Locate the cell with the specified text and output its (x, y) center coordinate. 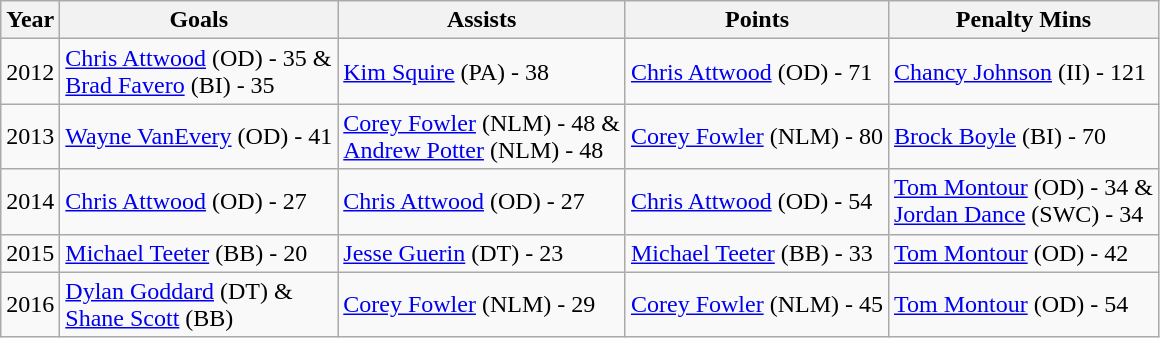
2012 (30, 72)
2013 (30, 136)
Dylan Goddard (DT) &Shane Scott (BB) (199, 304)
Chris Attwood (OD) - 71 (756, 72)
Points (756, 20)
2015 (30, 253)
Jesse Guerin (DT) - 23 (482, 253)
2016 (30, 304)
Corey Fowler (NLM) - 45 (756, 304)
Corey Fowler (NLM) - 80 (756, 136)
Assists (482, 20)
Wayne VanEvery (OD) - 41 (199, 136)
Chris Attwood (OD) - 35 &Brad Favero (BI) - 35 (199, 72)
Chancy Johnson (II) - 121 (1023, 72)
Tom Montour (OD) - 34 &Jordan Dance (SWC) - 34 (1023, 202)
Tom Montour (OD) - 42 (1023, 253)
2014 (30, 202)
Chris Attwood (OD) - 54 (756, 202)
Kim Squire (PA) - 38 (482, 72)
Michael Teeter (BB) - 20 (199, 253)
Penalty Mins (1023, 20)
Year (30, 20)
Corey Fowler (NLM) - 48 &Andrew Potter (NLM) - 48 (482, 136)
Brock Boyle (BI) - 70 (1023, 136)
Corey Fowler (NLM) - 29 (482, 304)
Michael Teeter (BB) - 33 (756, 253)
Goals (199, 20)
Tom Montour (OD) - 54 (1023, 304)
